Determine the [x, y] coordinate at the center of the cell enclosing the given text.  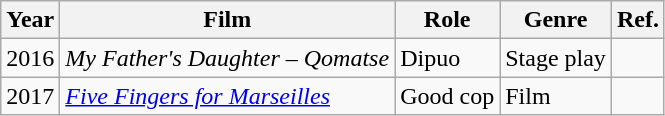
2016 [30, 58]
2017 [30, 96]
Stage play [556, 58]
Ref. [638, 20]
Dipuo [448, 58]
Good cop [448, 96]
My Father's Daughter – Qomatse [228, 58]
Five Fingers for Marseilles [228, 96]
Genre [556, 20]
Year [30, 20]
Role [448, 20]
